Determine the (x, y) coordinate at the center of the cell enclosing the given text.  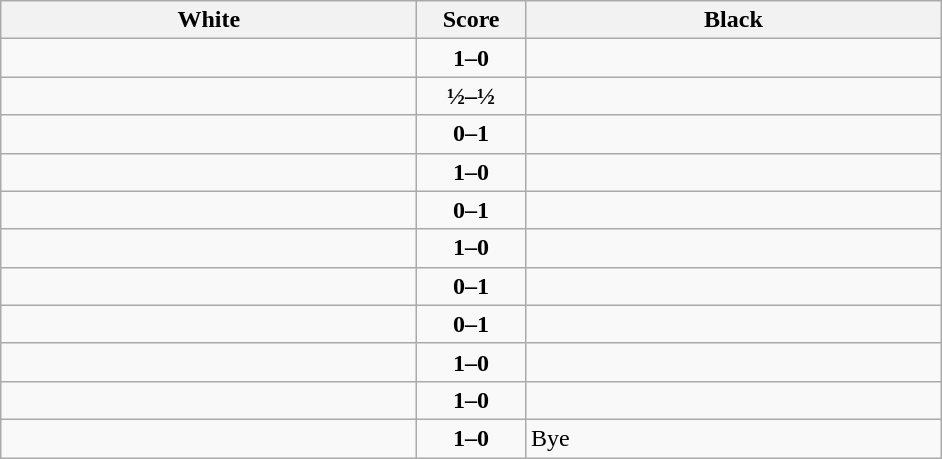
Score (472, 20)
Black (733, 20)
Bye (733, 438)
½–½ (472, 96)
White (209, 20)
